Capture the cell that displays the provided text and extract its (X, Y) central coordinate. 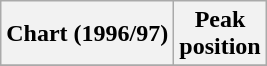
Peakposition (220, 34)
Chart (1996/97) (88, 34)
